Output the (x, y) coordinate of the center of the cell containing the given text.  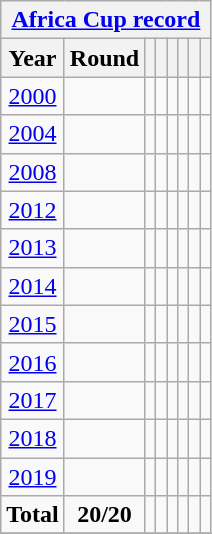
2008 (33, 172)
2000 (33, 96)
20/20 (104, 515)
Total (33, 515)
2015 (33, 324)
Year (33, 58)
2004 (33, 134)
2012 (33, 210)
Round (104, 58)
2018 (33, 438)
2014 (33, 286)
2017 (33, 400)
2016 (33, 362)
Africa Cup record (106, 20)
2013 (33, 248)
2019 (33, 477)
